For the text-containing cell, return its midpoint in [X, Y] coordinate format. 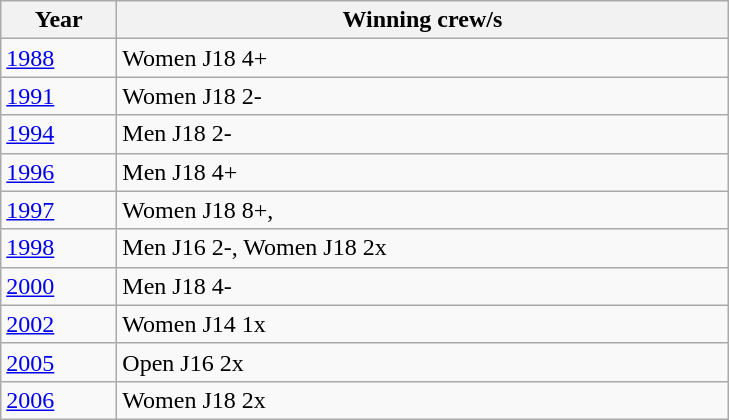
Men J18 2- [422, 134]
Year [59, 20]
2000 [59, 286]
2002 [59, 324]
1997 [59, 210]
1996 [59, 172]
Open J16 2x [422, 362]
1994 [59, 134]
Men J18 4+ [422, 172]
1988 [59, 58]
Winning crew/s [422, 20]
1998 [59, 248]
Men J16 2-, Women J18 2x [422, 248]
Women J18 2x [422, 400]
2006 [59, 400]
Women J18 2- [422, 96]
Women J18 4+ [422, 58]
Women J18 8+, [422, 210]
2005 [59, 362]
Men J18 4- [422, 286]
1991 [59, 96]
Women J14 1x [422, 324]
